Determine the (X, Y) coordinate at the center of the cell enclosing the given text.  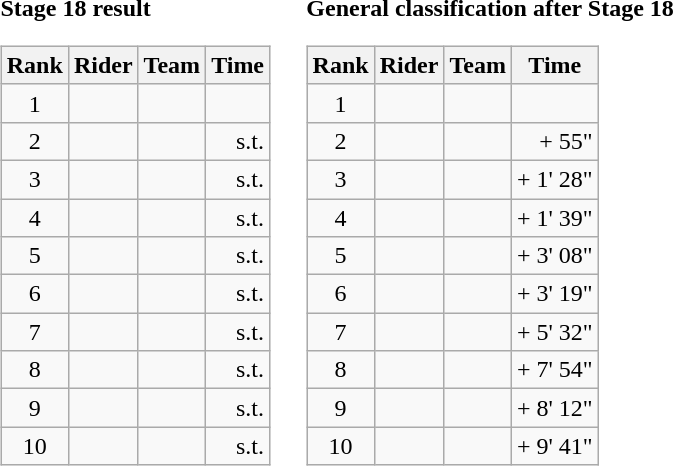
+ 9' 41" (554, 446)
+ 55" (554, 141)
+ 3' 08" (554, 256)
+ 1' 39" (554, 217)
+ 3' 19" (554, 294)
+ 8' 12" (554, 408)
+ 7' 54" (554, 370)
+ 5' 32" (554, 332)
+ 1' 28" (554, 179)
